Identify which cell holds the provided text, then report its [X, Y] central coordinate. 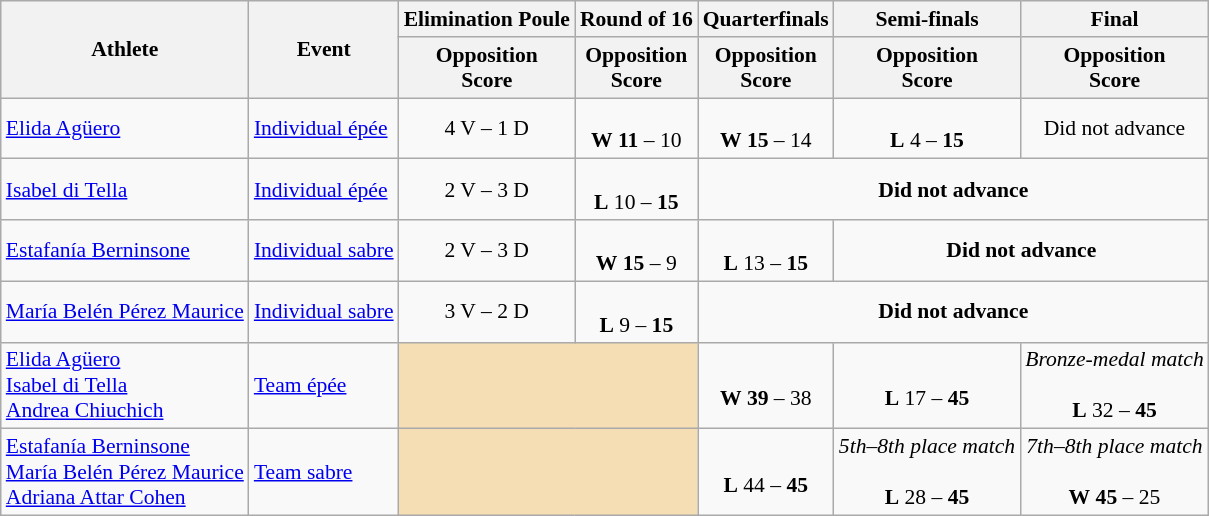
Final [1114, 19]
3 V – 2 D [487, 312]
Elimination Poule [487, 19]
W 15 – 9 [636, 250]
L 10 – 15 [636, 190]
Team épée [324, 386]
Estafanía BerninsoneMaría Belén Pérez MauriceAdriana Attar Cohen [125, 472]
L 44 – 45 [766, 472]
Elida Agüero [125, 128]
L 13 – 15 [766, 250]
Event [324, 50]
W 15 – 14 [766, 128]
María Belén Pérez Maurice [125, 312]
Round of 16 [636, 19]
Semi-finals [927, 19]
Team sabre [324, 472]
7th–8th place matchW 45 – 25 [1114, 472]
Bronze-medal matchL 32 – 45 [1114, 386]
Elida AgüeroIsabel di TellaAndrea Chiuchich [125, 386]
L 4 – 15 [927, 128]
W 39 – 38 [766, 386]
L 9 – 15 [636, 312]
4 V – 1 D [487, 128]
Estafanía Berninsone [125, 250]
L 17 – 45 [927, 386]
5th–8th place matchL 28 – 45 [927, 472]
W 11 – 10 [636, 128]
Isabel di Tella [125, 190]
Quarterfinals [766, 19]
Athlete [125, 50]
